Scan for the cell matching the given text and deliver its (x, y) coordinate at center. 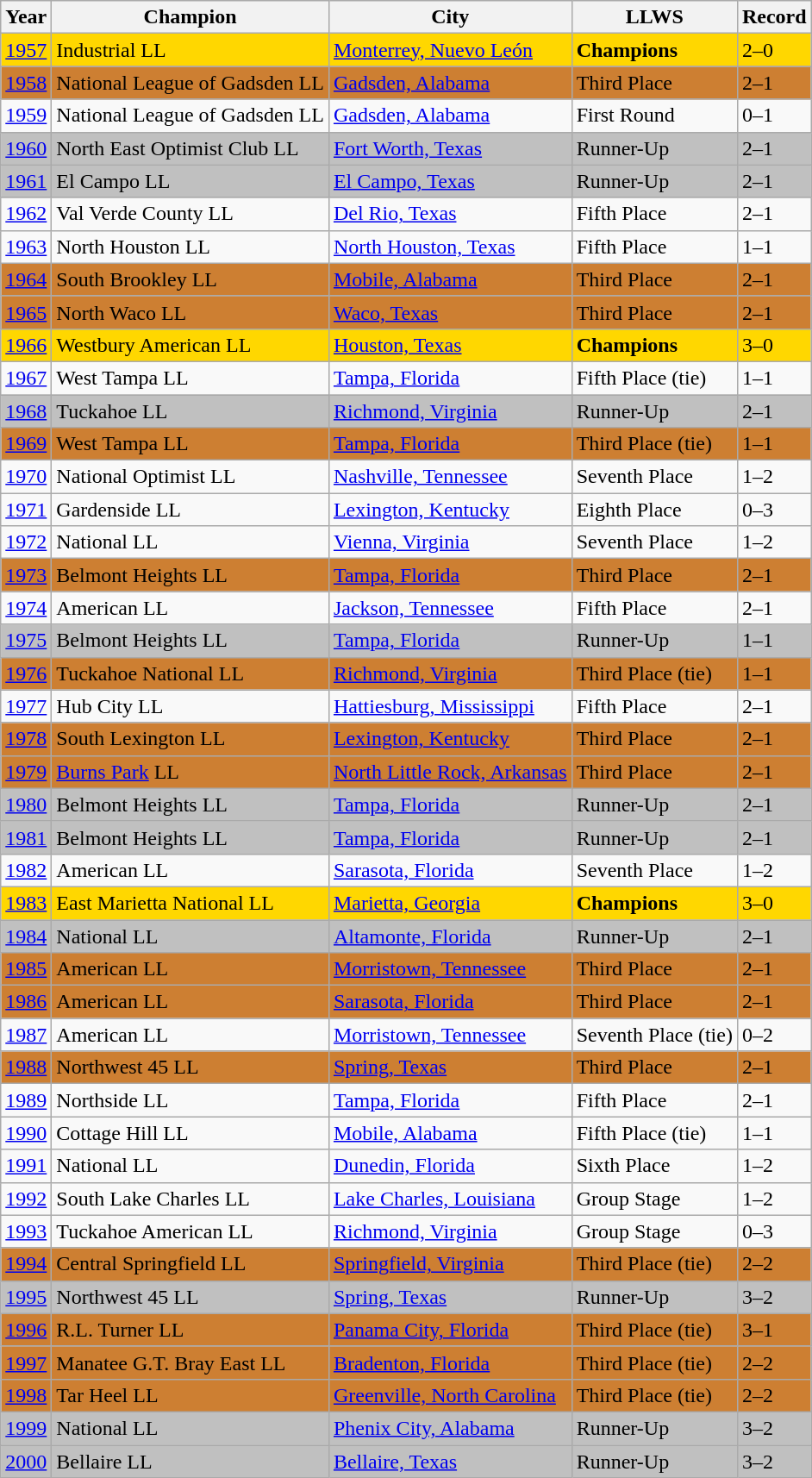
Manatee G.T. Bray East LL (191, 1362)
1998 (26, 1395)
1968 (26, 411)
1971 (26, 510)
1976 (26, 673)
1985 (26, 969)
Central Springfield LL (191, 1264)
Gardenside LL (191, 510)
Sixth Place (654, 1166)
Northside LL (191, 1100)
North Houston, Texas (450, 247)
1970 (26, 477)
3–1 (774, 1330)
1996 (26, 1330)
1993 (26, 1231)
1963 (26, 247)
1999 (26, 1428)
1958 (26, 83)
National Optimist LL (191, 477)
1994 (26, 1264)
1997 (26, 1362)
Bellaire, Texas (450, 1462)
1959 (26, 116)
Hub City LL (191, 706)
1972 (26, 542)
1965 (26, 312)
1960 (26, 148)
South Brookley LL (191, 279)
1988 (26, 1068)
Phenix City, Alabama (450, 1428)
0–2 (774, 1035)
North Houston LL (191, 247)
Jackson, Tennessee (450, 608)
1981 (26, 837)
Marietta, Georgia (450, 903)
2000 (26, 1462)
1978 (26, 739)
El Campo LL (191, 181)
Tar Heel LL (191, 1395)
1964 (26, 279)
1962 (26, 214)
1987 (26, 1035)
1989 (26, 1100)
Altamonte, Florida (450, 936)
Tuckahoe National LL (191, 673)
1986 (26, 1002)
Bellaire LL (191, 1462)
East Marietta National LL (191, 903)
1967 (26, 378)
Monterrey, Nuevo León (450, 50)
North Waco LL (191, 312)
1957 (26, 50)
1995 (26, 1297)
1969 (26, 444)
Industrial LL (191, 50)
South Lexington LL (191, 739)
Burns Park LL (191, 772)
City (450, 17)
R.L. Turner LL (191, 1330)
1982 (26, 870)
Year (26, 17)
0–1 (774, 116)
Val Verde County LL (191, 214)
Seventh Place (tie) (654, 1035)
Greenville, North Carolina (450, 1395)
1984 (26, 936)
Tuckahoe LL (191, 411)
2–0 (774, 50)
Lake Charles, Louisiana (450, 1199)
1980 (26, 805)
1975 (26, 641)
Champion (191, 17)
Springfield, Virginia (450, 1264)
First Round (654, 116)
Vienna, Virginia (450, 542)
Cottage Hill LL (191, 1133)
El Campo, Texas (450, 181)
1973 (26, 575)
Record (774, 17)
Del Rio, Texas (450, 214)
Nashville, Tennessee (450, 477)
Dunedin, Florida (450, 1166)
Tuckahoe American LL (191, 1231)
Houston, Texas (450, 345)
1992 (26, 1199)
Waco, Texas (450, 312)
1966 (26, 345)
1990 (26, 1133)
LLWS (654, 17)
Westbury American LL (191, 345)
Eighth Place (654, 510)
North East Optimist Club LL (191, 148)
Panama City, Florida (450, 1330)
Hattiesburg, Mississippi (450, 706)
South Lake Charles LL (191, 1199)
Bradenton, Florida (450, 1362)
1983 (26, 903)
1977 (26, 706)
Fort Worth, Texas (450, 148)
1991 (26, 1166)
1979 (26, 772)
1961 (26, 181)
North Little Rock, Arkansas (450, 772)
1974 (26, 608)
